Find where the given text appears and provide that cell's center as (x, y) coordinate. 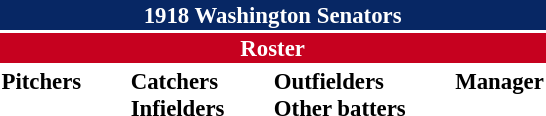
1918 Washington Senators (272, 15)
Roster (272, 48)
